Capture the cell that displays the provided text and extract its (X, Y) central coordinate. 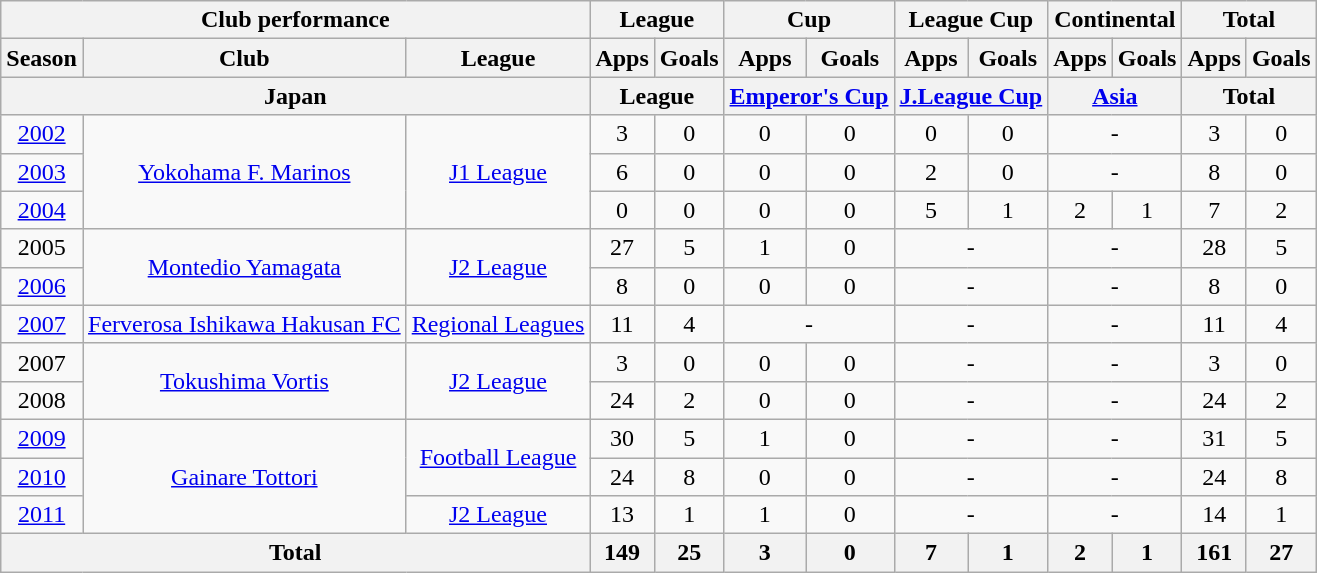
League Cup (971, 20)
2009 (42, 438)
31 (1214, 438)
30 (622, 438)
28 (1214, 248)
2006 (42, 286)
Continental (1115, 20)
J1 League (498, 172)
Cup (809, 20)
2003 (42, 172)
Emperor's Cup (809, 96)
Yokohama F. Marinos (244, 172)
Japan (296, 96)
Football League (498, 457)
Season (42, 58)
6 (622, 172)
2002 (42, 134)
149 (622, 553)
2011 (42, 515)
Montedio Yamagata (244, 267)
Ferverosa Ishikawa Hakusan FC (244, 324)
Asia (1115, 96)
13 (622, 515)
Club performance (296, 20)
14 (1214, 515)
2005 (42, 248)
25 (689, 553)
Tokushima Vortis (244, 381)
Club (244, 58)
161 (1214, 553)
2004 (42, 210)
2010 (42, 477)
Regional Leagues (498, 324)
2008 (42, 400)
J.League Cup (971, 96)
Gainare Tottori (244, 476)
